Determine the [x, y] coordinate at the center of the cell enclosing the given text.  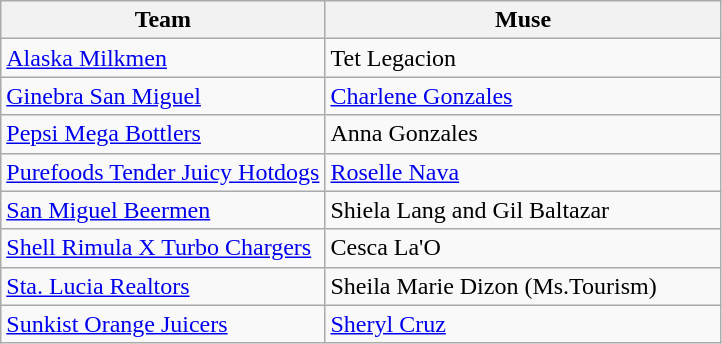
Shiela Lang and Gil Baltazar [523, 210]
Muse [523, 20]
Ginebra San Miguel [163, 96]
Sheryl Cruz [523, 324]
Anna Gonzales [523, 134]
Sunkist Orange Juicers [163, 324]
San Miguel Beermen [163, 210]
Purefoods Tender Juicy Hotdogs [163, 172]
Alaska Milkmen [163, 58]
Charlene Gonzales [523, 96]
Shell Rimula X Turbo Chargers [163, 248]
Sta. Lucia Realtors [163, 286]
Roselle Nava [523, 172]
Tet Legacion [523, 58]
Pepsi Mega Bottlers [163, 134]
Team [163, 20]
Sheila Marie Dizon (Ms.Tourism) [523, 286]
Cesca La'O [523, 248]
